Capture the cell that displays the provided text and extract its (x, y) central coordinate. 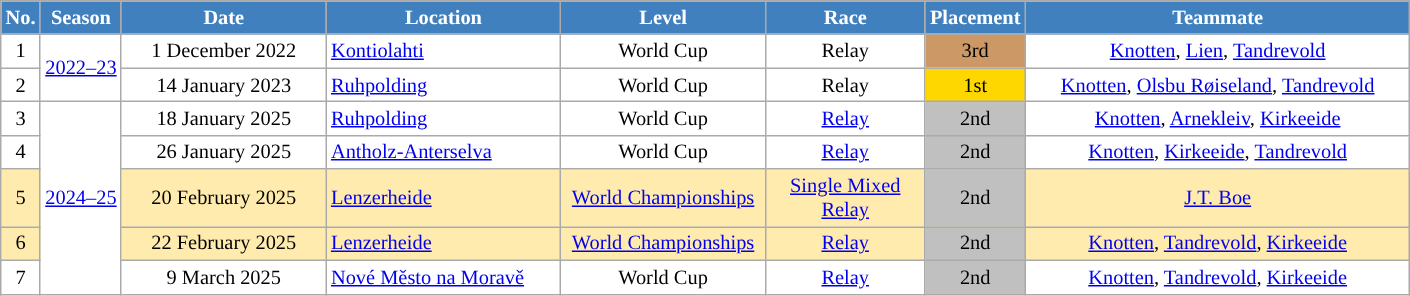
2 (21, 85)
J.T. Boe (1218, 198)
1st (975, 85)
Placement (975, 17)
4 (21, 152)
14 January 2023 (224, 85)
Date (224, 17)
18 January 2025 (224, 118)
Knotten, Lien, Tandrevold (1218, 51)
26 January 2025 (224, 152)
Teammate (1218, 17)
Nové Město na Moravě (444, 277)
1 (21, 51)
3 (21, 118)
Knotten, Arnekleiv, Kirkeeide (1218, 118)
6 (21, 243)
Kontiolahti (444, 51)
No. (21, 17)
20 February 2025 (224, 198)
9 March 2025 (224, 277)
Season (80, 17)
Single Mixed Relay (845, 198)
1 December 2022 (224, 51)
3rd (975, 51)
2022–23 (80, 68)
22 February 2025 (224, 243)
Knotten, Olsbu Røiseland, Tandrevold (1218, 85)
2024–25 (80, 197)
Race (845, 17)
Antholz-Anterselva (444, 152)
7 (21, 277)
Knotten, Kirkeeide, Tandrevold (1218, 152)
5 (21, 198)
Level (664, 17)
Location (444, 17)
